Provide the (x, y) coordinate of the cell's center where the given text is located.  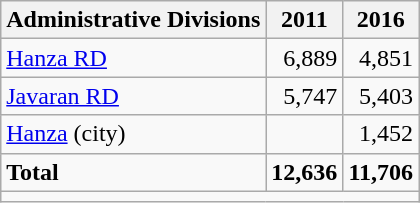
5,403 (381, 96)
Total (134, 172)
2011 (304, 20)
5,747 (304, 96)
11,706 (381, 172)
Javaran RD (134, 96)
2016 (381, 20)
Hanza (city) (134, 134)
12,636 (304, 172)
4,851 (381, 58)
Administrative Divisions (134, 20)
Hanza RD (134, 58)
6,889 (304, 58)
1,452 (381, 134)
